Determine the (X, Y) coordinate at the center of the cell enclosing the given text.  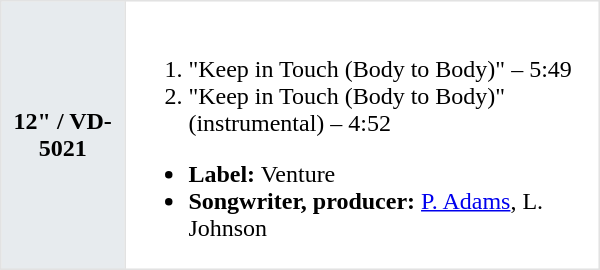
"Keep in Touch (Body to Body)" – 5:49"Keep in Touch (Body to Body)" (instrumental) – 4:52Label: VentureSongwriter, producer: P. Adams, L. Johnson (362, 135)
12" / VD-5021 (63, 135)
